Return [x, y] of the center of cell containing provided text 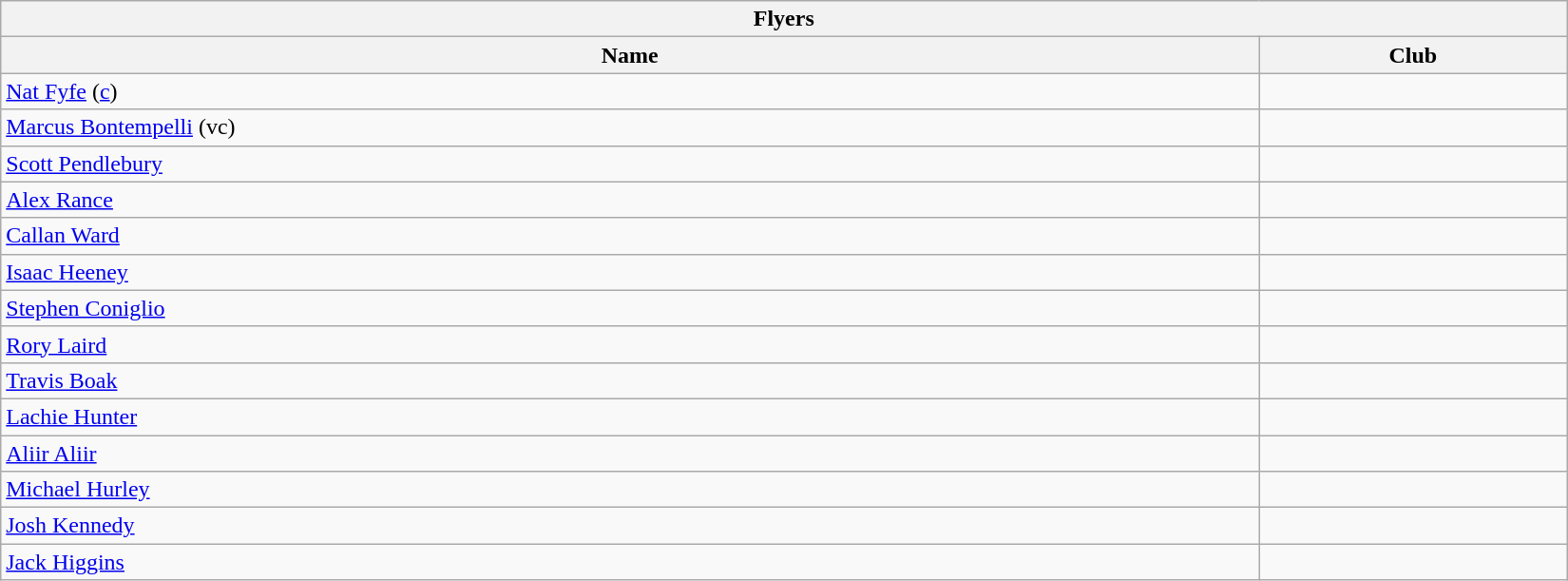
Callan Ward [630, 236]
Scott Pendlebury [630, 164]
Stephen Coniglio [630, 308]
Flyers [784, 19]
Jack Higgins [630, 562]
Isaac Heeney [630, 272]
Club [1413, 55]
Aliir Aliir [630, 454]
Travis Boak [630, 380]
Alex Rance [630, 200]
Michael Hurley [630, 490]
Nat Fyfe (c) [630, 91]
Rory Laird [630, 344]
Name [630, 55]
Marcus Bontempelli (vc) [630, 127]
Josh Kennedy [630, 526]
Lachie Hunter [630, 416]
